Capture the cell that displays the provided text and extract its [X, Y] central coordinate. 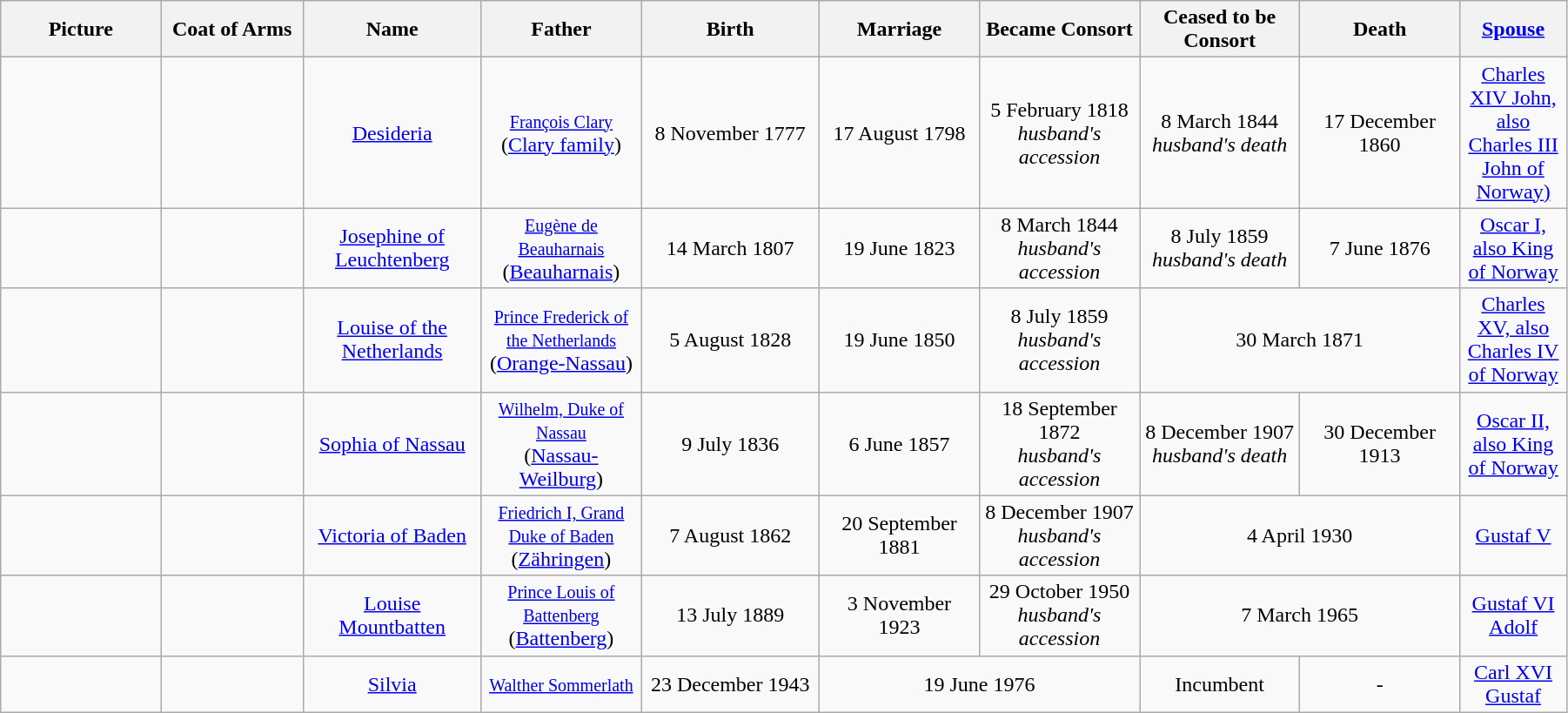
Eugène de Beauharnais(Beauharnais) [561, 248]
4 April 1930 [1300, 535]
Friedrich I, Grand Duke of Baden(Zähringen) [561, 535]
Prince Louis of Battenberg(Battenberg) [561, 615]
Coat of Arms [232, 30]
5 August 1828 [730, 340]
Louise Mountbatten [392, 615]
Father [561, 30]
Gustaf VI Adolf [1514, 615]
30 December 1913 [1380, 444]
Became Consort [1059, 30]
19 June 1976 [979, 684]
8 December 1907husband's accession [1059, 535]
Ceased to be Consort [1220, 30]
7 March 1965 [1300, 615]
Picture [81, 30]
Oscar I, also King of Norway [1514, 248]
Prince Frederick of the Netherlands(Orange-Nassau) [561, 340]
5 February 1818 husband's accession [1059, 132]
23 December 1943 [730, 684]
19 June 1823 [899, 248]
François Clary(Clary family) [561, 132]
- [1380, 684]
3 November 1923 [899, 615]
17 December 1860 [1380, 132]
Spouse [1514, 30]
8 December 1907husband's death [1220, 444]
7 August 1862 [730, 535]
14 March 1807 [730, 248]
8 November 1777 [730, 132]
8 March 1844 husband's accession [1059, 248]
Wilhelm, Duke of Nassau(Nassau-Weilburg) [561, 444]
Walther Sommerlath [561, 684]
8 July 1859husband's death [1220, 248]
Josephine of Leuchtenberg [392, 248]
Death [1380, 30]
8 March 1844 husband's death [1220, 132]
6 June 1857 [899, 444]
29 October 1950husband's accession [1059, 615]
Desideria [392, 132]
Carl XVI Gustaf [1514, 684]
Louise of the Netherlands [392, 340]
17 August 1798 [899, 132]
Silvia [392, 684]
9 July 1836 [730, 444]
Charles XV, also Charles IV of Norway [1514, 340]
Gustaf V [1514, 535]
20 September 1881 [899, 535]
Incumbent [1220, 684]
Marriage [899, 30]
Name [392, 30]
13 July 1889 [730, 615]
Charles XIV John, also Charles III John of Norway) [1514, 132]
18 September 1872 husband's accession [1059, 444]
Oscar II, also King of Norway [1514, 444]
19 June 1850 [899, 340]
Birth [730, 30]
Sophia of Nassau [392, 444]
Victoria of Baden [392, 535]
30 March 1871 [1300, 340]
8 July 1859husband's accession [1059, 340]
7 June 1876 [1380, 248]
